Determine the (x, y) coordinate at the center of the cell enclosing the given text.  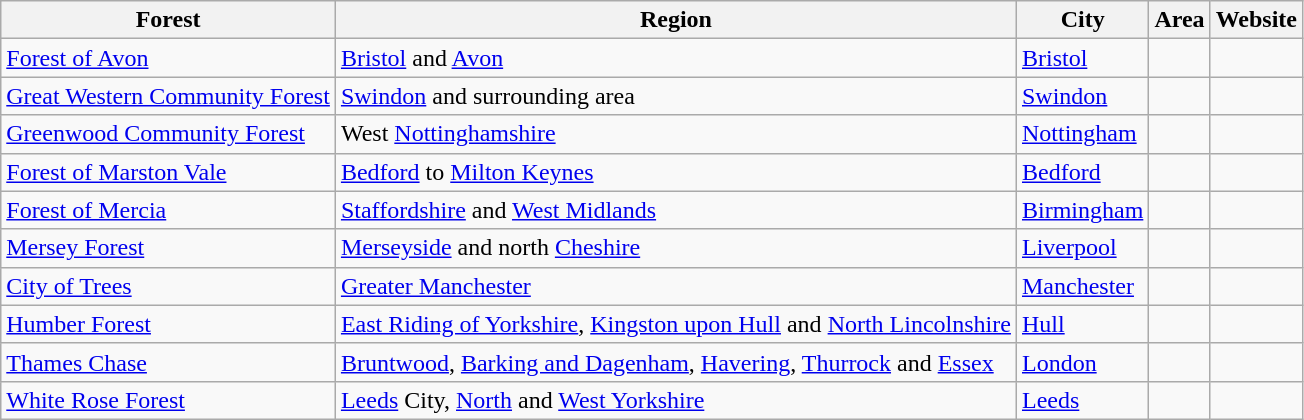
Birmingham (1082, 210)
City (1082, 20)
Great Western Community Forest (168, 96)
Hull (1082, 324)
Thames Chase (168, 362)
Leeds City, North and West Yorkshire (676, 400)
Bruntwood, Barking and Dagenham, Havering, Thurrock and Essex (676, 362)
London (1082, 362)
Humber Forest (168, 324)
Liverpool (1082, 248)
Forest of Avon (168, 58)
Swindon (1082, 96)
Manchester (1082, 286)
Nottingham (1082, 134)
City of Trees (168, 286)
Bristol (1082, 58)
West Nottinghamshire (676, 134)
Greenwood Community Forest (168, 134)
Greater Manchester (676, 286)
Swindon and surrounding area (676, 96)
East Riding of Yorkshire, Kingston upon Hull and North Lincolnshire (676, 324)
Forest of Mercia (168, 210)
Leeds (1082, 400)
Bristol and Avon (676, 58)
Bedford (1082, 172)
White Rose Forest (168, 400)
Mersey Forest (168, 248)
Region (676, 20)
Forest of Marston Vale (168, 172)
Area (1180, 20)
Staffordshire and West Midlands (676, 210)
Forest (168, 20)
Merseyside and north Cheshire (676, 248)
Website (1256, 20)
Bedford to Milton Keynes (676, 172)
